Capture the cell that displays the provided text and extract its [X, Y] central coordinate. 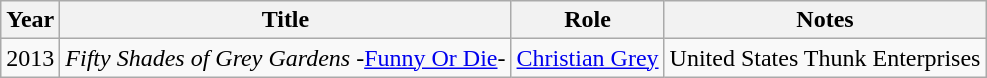
Fifty Shades of Grey Gardens -Funny Or Die- [286, 58]
Year [30, 20]
Christian Grey [588, 58]
Role [588, 20]
United States Thunk Enterprises [825, 58]
2013 [30, 58]
Notes [825, 20]
Title [286, 20]
